Extract the [x, y] coordinate from the center of the cell holding the provided text.  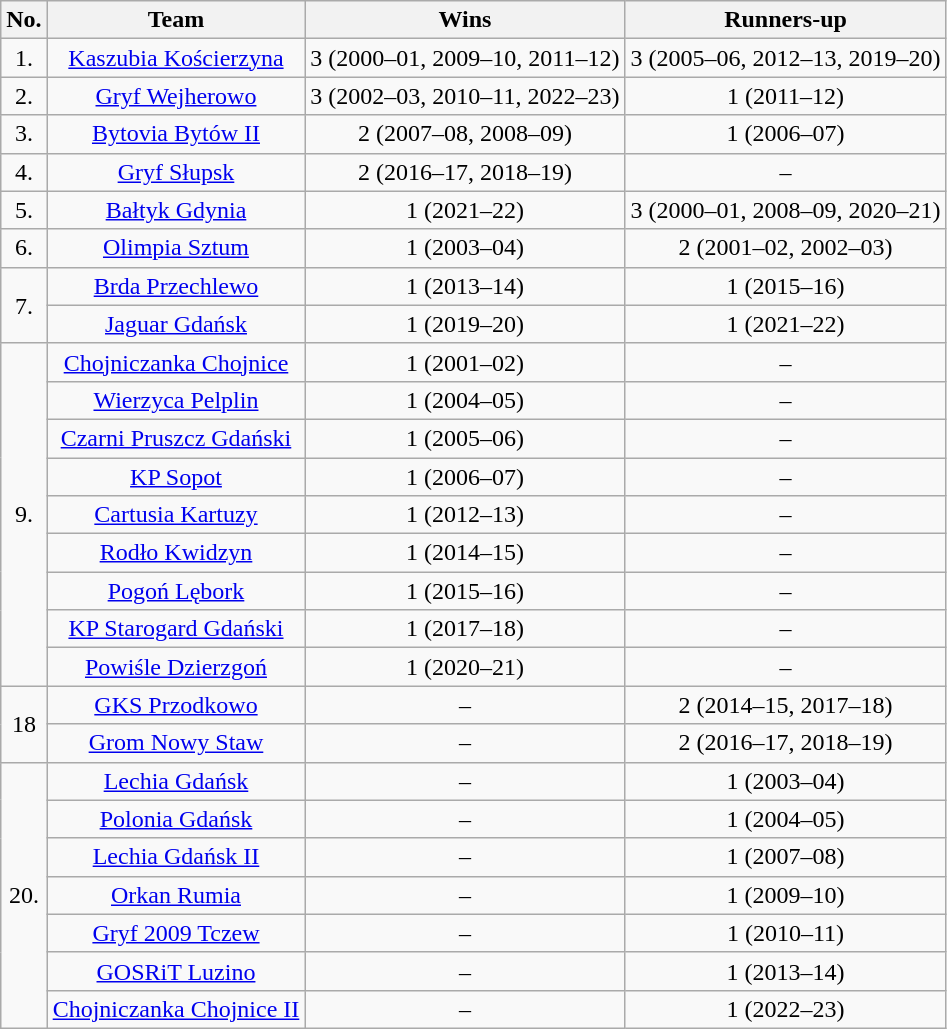
3 (2000–01, 2009–10, 2011–12) [465, 58]
Kaszubia Kościerzyna [176, 58]
Gryf Wejherowo [176, 96]
Polonia Gdańsk [176, 819]
3 (2000–01, 2008–09, 2020–21) [786, 210]
Bytovia Bytów II [176, 134]
1 (2014–15) [465, 553]
Chojniczanka Chojnice II [176, 1009]
Grom Nowy Staw [176, 743]
3 (2002–03, 2010–11, 2022–23) [465, 96]
1 (2007–08) [786, 857]
1 (2012–13) [465, 515]
1 (2011–12) [786, 96]
5. [24, 210]
2 (2001–02, 2002–03) [786, 248]
Wierzyca Pelplin [176, 400]
9. [24, 514]
18 [24, 724]
No. [24, 20]
Brda Przechlewo [176, 286]
Lechia Gdańsk II [176, 857]
1 (2009–10) [786, 895]
3 (2005–06, 2012–13, 2019–20) [786, 58]
2 (2014–15, 2017–18) [786, 705]
GKS Przodkowo [176, 705]
1. [24, 58]
Olimpia Sztum [176, 248]
1 (2019–20) [465, 324]
Chojniczanka Chojnice [176, 362]
20. [24, 895]
Wins [465, 20]
Gryf 2009 Tczew [176, 933]
3. [24, 134]
1 (2017–18) [465, 629]
Rodło Kwidzyn [176, 553]
Pogoń Lębork [176, 591]
1 (2001–02) [465, 362]
6. [24, 248]
KP Starogard Gdański [176, 629]
1 (2010–11) [786, 933]
KP Sopot [176, 477]
1 (2020–21) [465, 667]
Team [176, 20]
Powiśle Dzierzgoń [176, 667]
Lechia Gdańsk [176, 781]
Czarni Pruszcz Gdański [176, 438]
4. [24, 172]
7. [24, 305]
1 (2022–23) [786, 1009]
Cartusia Kartuzy [176, 515]
Bałtyk Gdynia [176, 210]
GOSRiT Luzino [176, 971]
2 (2007–08, 2008–09) [465, 134]
2. [24, 96]
Gryf Słupsk [176, 172]
Orkan Rumia [176, 895]
Runners-up [786, 20]
1 (2005–06) [465, 438]
Jaguar Gdańsk [176, 324]
